Detect which cell encompasses the target text, then output its (x, y) center coordinate. 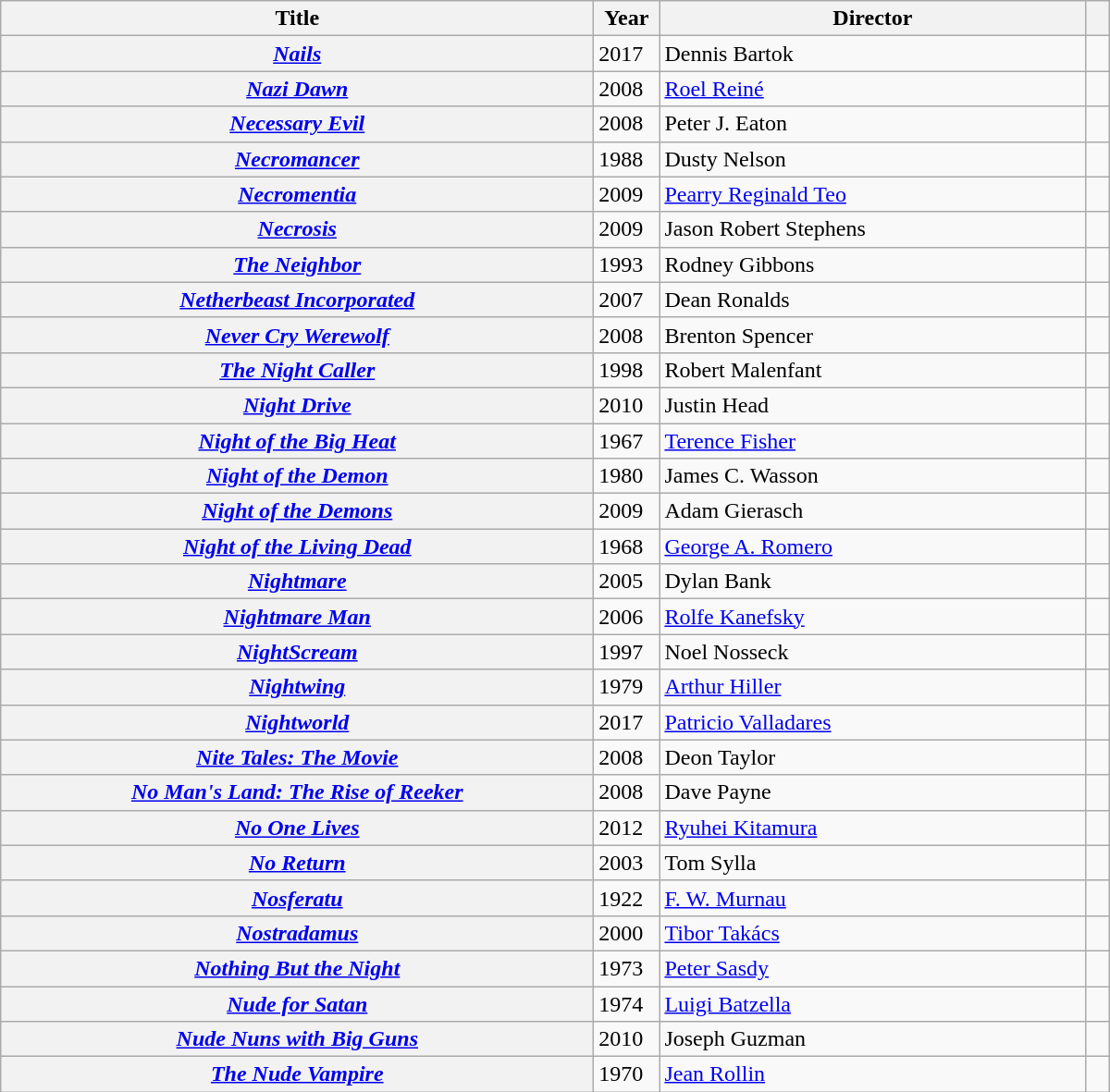
2006 (627, 617)
Nostradamus (298, 933)
Nightmare (298, 582)
2000 (627, 933)
Justin Head (873, 405)
Year (627, 18)
Terence Fisher (873, 441)
Ryuhei Kitamura (873, 828)
Nosferatu (298, 898)
1970 (627, 1074)
Adam Gierasch (873, 511)
No One Lives (298, 828)
Nazi Dawn (298, 89)
Patricio Valladares (873, 722)
1922 (627, 898)
1993 (627, 264)
Brenton Spencer (873, 335)
Jean Rollin (873, 1074)
1997 (627, 652)
The Neighbor (298, 264)
Dave Payne (873, 792)
Rodney Gibbons (873, 264)
1973 (627, 968)
The Nude Vampire (298, 1074)
Deon Taylor (873, 757)
Necrosis (298, 229)
Luigi Batzella (873, 1003)
Necromentia (298, 194)
Roel Reiné (873, 89)
1967 (627, 441)
Necromancer (298, 159)
Noel Nosseck (873, 652)
F. W. Murnau (873, 898)
No Return (298, 863)
No Man's Land: The Rise of Reeker (298, 792)
Rolfe Kanefsky (873, 617)
1974 (627, 1003)
1980 (627, 476)
Tom Sylla (873, 863)
Netherbeast Incorporated (298, 300)
Nothing But the Night (298, 968)
2012 (627, 828)
The Night Caller (298, 370)
Pearry Reginald Teo (873, 194)
1979 (627, 687)
1968 (627, 546)
Joseph Guzman (873, 1039)
2003 (627, 863)
Dean Ronalds (873, 300)
Peter Sasdy (873, 968)
Night of the Demon (298, 476)
Night Drive (298, 405)
Title (298, 18)
Jason Robert Stephens (873, 229)
Dennis Bartok (873, 54)
2007 (627, 300)
Director (873, 18)
Nude Nuns with Big Guns (298, 1039)
2005 (627, 582)
Robert Malenfant (873, 370)
James C. Wasson (873, 476)
Tibor Takács (873, 933)
Nite Tales: The Movie (298, 757)
Necessary Evil (298, 124)
1998 (627, 370)
Nightworld (298, 722)
NightScream (298, 652)
Dusty Nelson (873, 159)
George A. Romero (873, 546)
Never Cry Werewolf (298, 335)
Nails (298, 54)
1988 (627, 159)
Night of the Big Heat (298, 441)
Arthur Hiller (873, 687)
Peter J. Eaton (873, 124)
Night of the Demons (298, 511)
Nightwing (298, 687)
Night of the Living Dead (298, 546)
Nightmare Man (298, 617)
Dylan Bank (873, 582)
Nude for Satan (298, 1003)
